Find where the given text appears and provide that cell's center as (X, Y) coordinate. 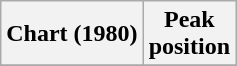
Chart (1980) (72, 34)
Peak position (189, 34)
